Locate the cell with the specified text and output its (x, y) center coordinate. 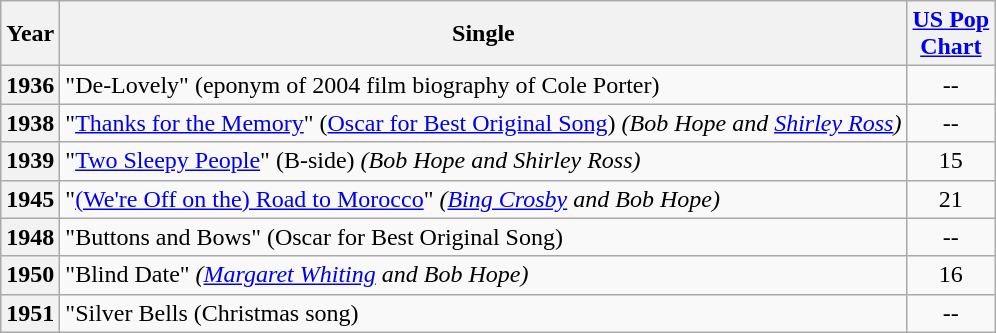
21 (951, 199)
Single (484, 34)
"Buttons and Bows" (Oscar for Best Original Song) (484, 237)
1948 (30, 237)
"Thanks for the Memory" (Oscar for Best Original Song) (Bob Hope and Shirley Ross) (484, 123)
"Blind Date" (Margaret Whiting and Bob Hope) (484, 275)
1945 (30, 199)
1936 (30, 85)
"De-Lovely" (eponym of 2004 film biography of Cole Porter) (484, 85)
"Silver Bells (Christmas song) (484, 313)
"Two Sleepy People" (B-side) (Bob Hope and Shirley Ross) (484, 161)
1938 (30, 123)
1939 (30, 161)
1950 (30, 275)
"(We're Off on the) Road to Morocco" (Bing Crosby and Bob Hope) (484, 199)
15 (951, 161)
Year (30, 34)
US PopChart (951, 34)
1951 (30, 313)
16 (951, 275)
